Pinpoint the cell where the given text exists, returning its (X, Y) midpoint coordinate. 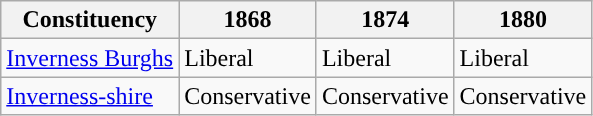
Constituency (90, 20)
Inverness-shire (90, 96)
1880 (523, 20)
1874 (385, 20)
1868 (248, 20)
Inverness Burghs (90, 58)
